For the text-containing cell, return its midpoint in (x, y) coordinate format. 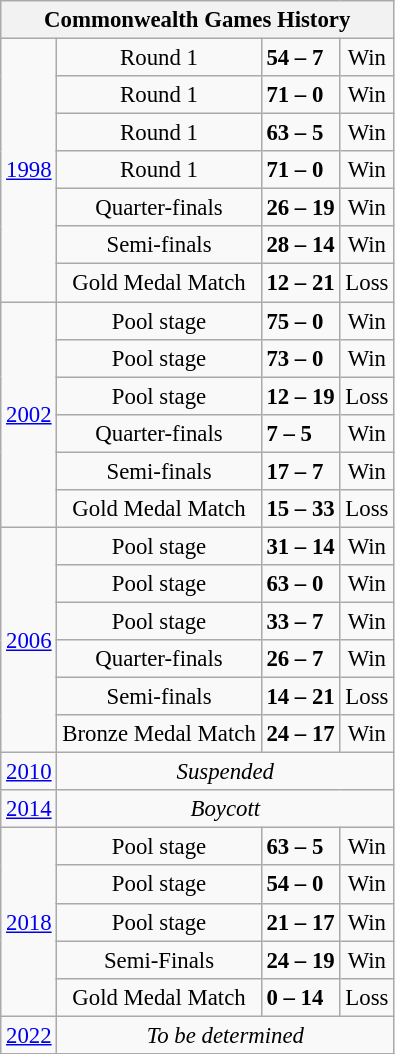
26 – 19 (300, 208)
Suspended (226, 772)
33 – 7 (300, 621)
2022 (29, 1035)
Bronze Medal Match (159, 734)
14 – 21 (300, 697)
24 – 19 (300, 960)
63 – 0 (300, 584)
2018 (29, 922)
28 – 14 (300, 245)
2010 (29, 772)
Semi-Finals (159, 960)
12 – 21 (300, 283)
7 – 5 (300, 433)
73 – 0 (300, 358)
To be determined (226, 1035)
1998 (29, 170)
15 – 33 (300, 509)
75 – 0 (300, 321)
24 – 17 (300, 734)
21 – 17 (300, 922)
31 – 14 (300, 546)
17 – 7 (300, 471)
2002 (29, 415)
26 – 7 (300, 659)
54 – 7 (300, 58)
Boycott (226, 809)
54 – 0 (300, 885)
2006 (29, 640)
0 – 14 (300, 997)
Commonwealth Games History (198, 20)
12 – 19 (300, 396)
2014 (29, 809)
